Find where the given text appears and provide that cell's center as [X, Y] coordinate. 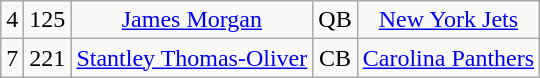
Carolina Panthers [448, 58]
CB [335, 58]
James Morgan [192, 20]
221 [48, 58]
4 [12, 20]
New York Jets [448, 20]
Stantley Thomas-Oliver [192, 58]
QB [335, 20]
7 [12, 58]
125 [48, 20]
